Determine the [X, Y] coordinate at the center of the cell enclosing the given text.  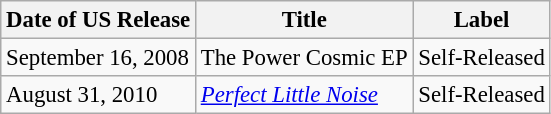
Date of US Release [98, 20]
The Power Cosmic EP [304, 58]
Perfect Little Noise [304, 95]
September 16, 2008 [98, 58]
August 31, 2010 [98, 95]
Label [482, 20]
Title [304, 20]
